Search for the cell housing the specified text and yield its (X, Y) center coordinate. 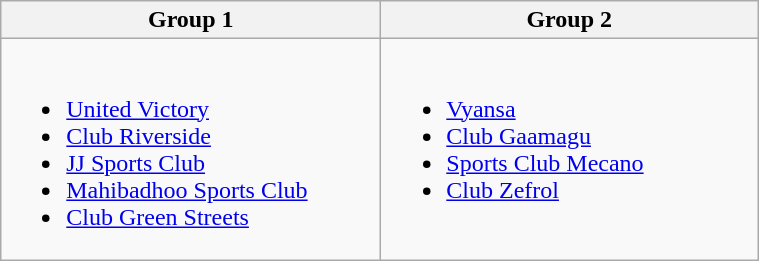
Group 1 (191, 20)
United VictoryClub RiversideJJ Sports ClubMahibadhoo Sports ClubClub Green Streets (191, 150)
VyansaClub GaamaguSports Club MecanoClub Zefrol (570, 150)
Group 2 (570, 20)
